Determine the (X, Y) coordinate at the center of the cell enclosing the given text.  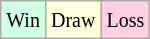
Loss (126, 20)
Win (24, 20)
Draw (72, 20)
